Extract the (x, y) coordinate from the center of the cell holding the provided text.  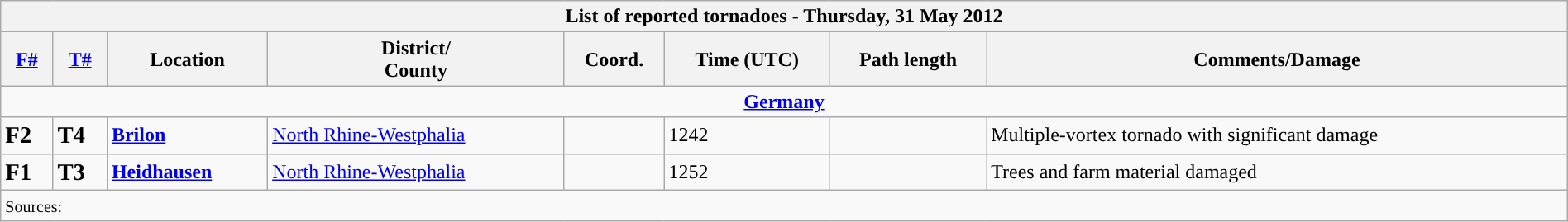
Time (UTC) (747, 59)
1252 (747, 172)
Germany (784, 102)
Location (187, 59)
Sources: (784, 205)
List of reported tornadoes - Thursday, 31 May 2012 (784, 17)
Coord. (614, 59)
Multiple-vortex tornado with significant damage (1277, 135)
Brilon (187, 135)
Heidhausen (187, 172)
Trees and farm material damaged (1277, 172)
T3 (80, 172)
T# (80, 59)
F# (26, 59)
Comments/Damage (1277, 59)
1242 (747, 135)
F1 (26, 172)
T4 (80, 135)
F2 (26, 135)
District/County (416, 59)
Path length (908, 59)
